Find where the given text appears and provide that cell's center as (X, Y) coordinate. 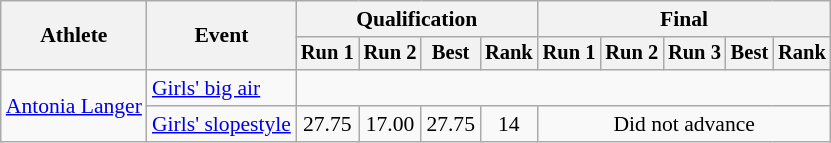
Antonia Langer (74, 106)
14 (509, 124)
Girls' big air (222, 88)
Athlete (74, 36)
Run 3 (694, 54)
17.00 (390, 124)
Event (222, 36)
Final (684, 19)
Girls' slopestyle (222, 124)
Did not advance (684, 124)
Qualification (417, 19)
